Detect which cell encompasses the target text, then output its [X, Y] center coordinate. 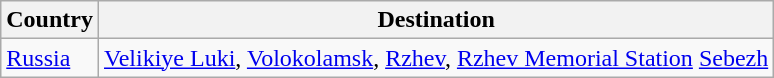
Velikiye Luki, Volokolamsk, Rzhev, Rzhev Memorial Station Sebezh [436, 58]
Russia [50, 58]
Country [50, 20]
Destination [436, 20]
